Capture the cell that displays the provided text and extract its (X, Y) central coordinate. 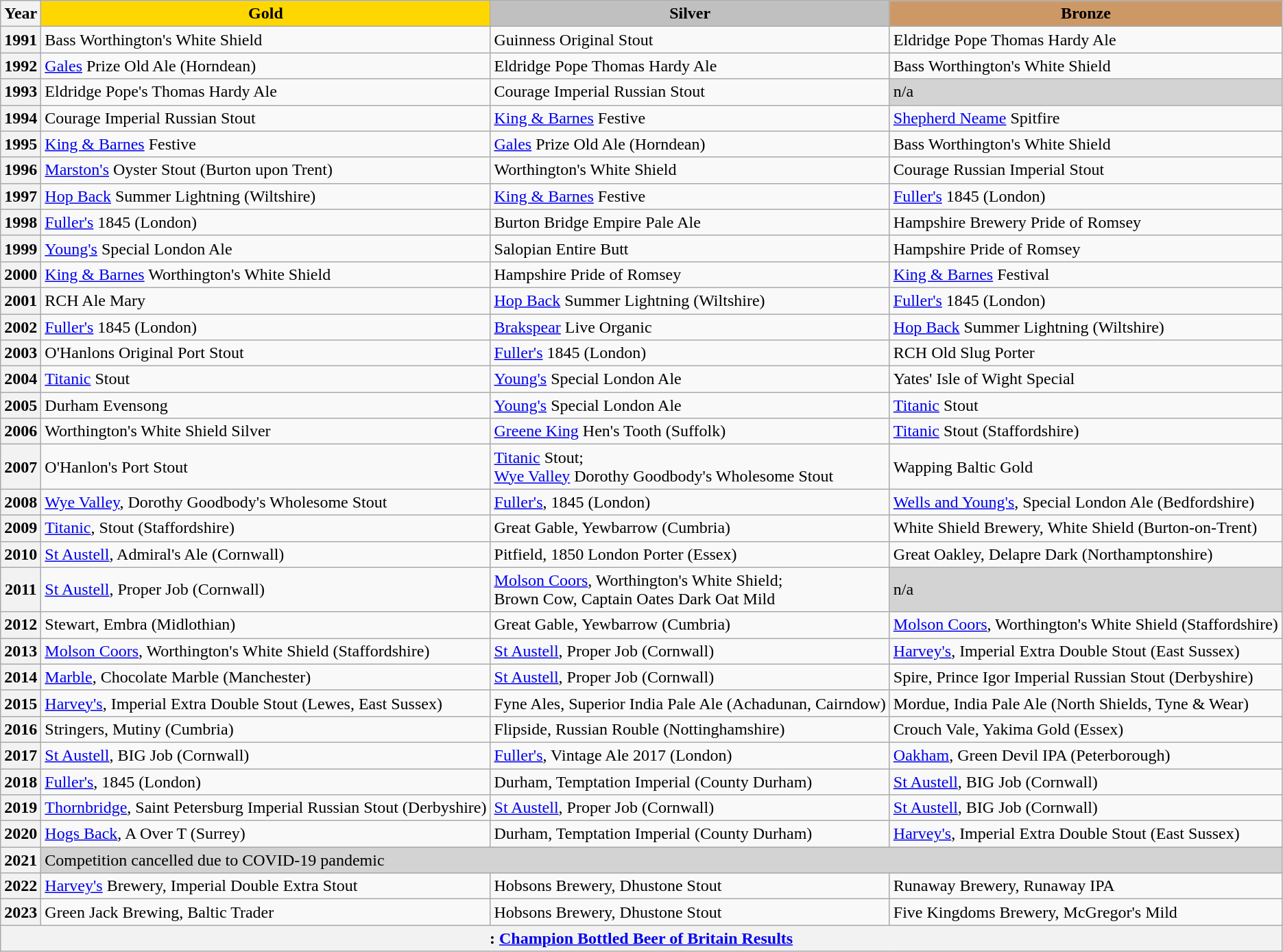
Shepherd Neame Spitfire (1086, 118)
Oakham, Green Devil IPA (Peterborough) (1086, 755)
Hampshire Brewery Pride of Romsey (1086, 222)
Titanic, Stout (Staffordshire) (266, 528)
Flipside, Russian Rouble (Nottinghamshire) (690, 729)
Courage Russian Imperial Stout (1086, 170)
Salopian Entire Butt (690, 248)
Burton Bridge Empire Pale Ale (690, 222)
Thornbridge, Saint Petersburg Imperial Russian Stout (Derbyshire) (266, 808)
2015 (21, 703)
Worthington's White Shield Silver (266, 431)
2011 (21, 590)
Wye Valley, Dorothy Goodbody's Wholesome Stout (266, 502)
2017 (21, 755)
King & Barnes Festival (1086, 274)
: Champion Bottled Beer of Britain Results (642, 938)
2002 (21, 327)
Guinness Original Stout (690, 40)
2016 (21, 729)
Titanic Stout (Staffordshire) (1086, 431)
2020 (21, 834)
Year (21, 14)
2013 (21, 651)
2019 (21, 808)
King & Barnes Worthington's White Shield (266, 274)
Marston's Oyster Stout (Burton upon Trent) (266, 170)
2022 (21, 886)
Mordue, India Pale Ale (North Shields, Tyne & Wear) (1086, 703)
Green Jack Brewing, Baltic Trader (266, 912)
Bronze (1086, 14)
2005 (21, 405)
St Austell, Admiral's Ale (Cornwall) (266, 554)
O'Hanlon's Port Stout (266, 466)
Stringers, Mutiny (Cumbria) (266, 729)
1998 (21, 222)
RCH Old Slug Porter (1086, 353)
2001 (21, 300)
Molson Coors, Worthington's White Shield; Brown Cow, Captain Oates Dark Oat Mild (690, 590)
2012 (21, 625)
Harvey's, Imperial Extra Double Stout (Lewes, East Sussex) (266, 703)
RCH Ale Mary (266, 300)
2014 (21, 677)
1995 (21, 144)
Five Kingdoms Brewery, McGregor's Mild (1086, 912)
Stewart, Embra (Midlothian) (266, 625)
Spire, Prince Igor Imperial Russian Stout (Derbyshire) (1086, 677)
Marble, Chocolate Marble (Manchester) (266, 677)
Worthington's White Shield (690, 170)
2006 (21, 431)
Hogs Back, A Over T (Surrey) (266, 834)
Runaway Brewery, Runaway IPA (1086, 886)
Great Oakley, Delapre Dark (Northamptonshire) (1086, 554)
Crouch Vale, Yakima Gold (Essex) (1086, 729)
Durham Evensong (266, 405)
2009 (21, 528)
Harvey's Brewery, Imperial Double Extra Stout (266, 886)
2000 (21, 274)
Pitfield, 1850 London Porter (Essex) (690, 554)
1991 (21, 40)
Competition cancelled due to COVID-19 pandemic (662, 860)
2004 (21, 379)
Wells and Young's, Special London Ale (Bedfordshire) (1086, 502)
Fyne Ales, Superior India Pale Ale (Achadunan, Cairndow) (690, 703)
2010 (21, 554)
2003 (21, 353)
Titanic Stout; Wye Valley Dorothy Goodbody's Wholesome Stout (690, 466)
Yates' Isle of Wight Special (1086, 379)
Wapping Baltic Gold (1086, 466)
1996 (21, 170)
1997 (21, 196)
2008 (21, 502)
Fuller's, Vintage Ale 2017 (London) (690, 755)
White Shield Brewery, White Shield (Burton-on-Trent) (1086, 528)
2023 (21, 912)
Silver (690, 14)
Brakspear Live Organic (690, 327)
2021 (21, 860)
O'Hanlons Original Port Stout (266, 353)
1994 (21, 118)
2007 (21, 466)
1999 (21, 248)
Eldridge Pope's Thomas Hardy Ale (266, 92)
2018 (21, 781)
1992 (21, 66)
Gold (266, 14)
Greene King Hen's Tooth (Suffolk) (690, 431)
1993 (21, 92)
